Extract the (X, Y) coordinate from the center of the cell holding the provided text.  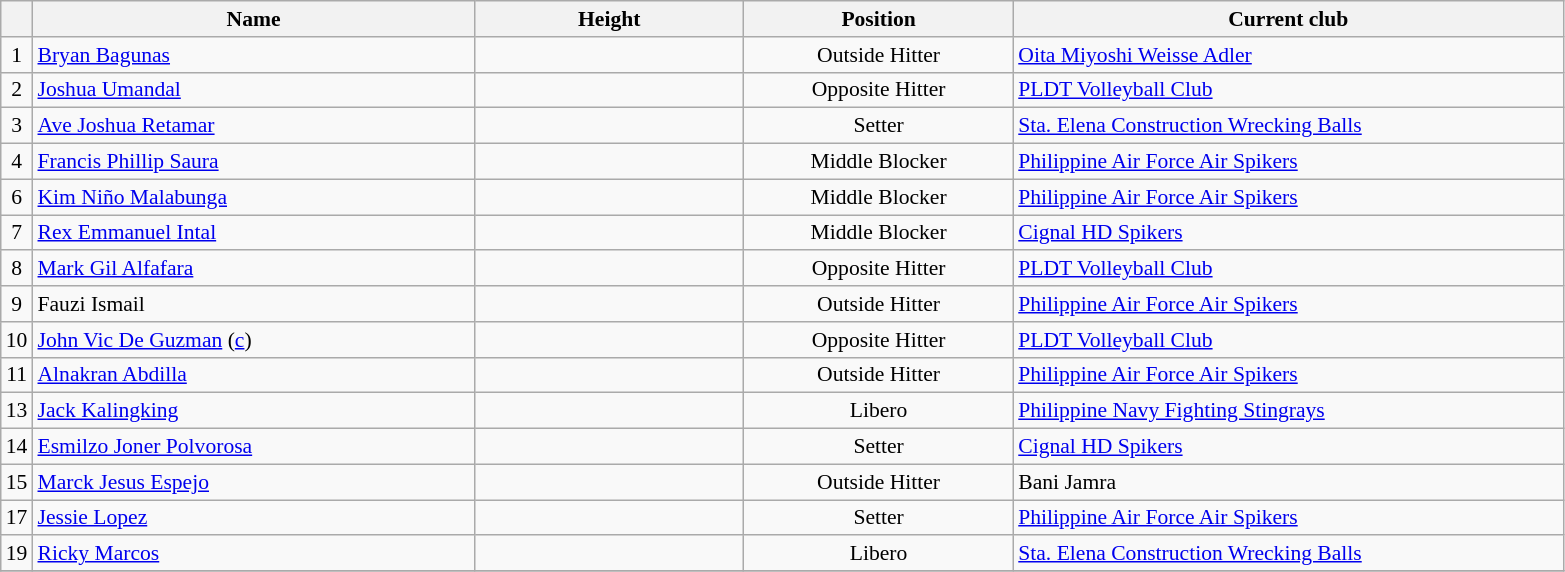
2 (17, 90)
Position (878, 19)
Jack Kalingking (253, 411)
14 (17, 447)
4 (17, 162)
John Vic De Guzman (c) (253, 340)
7 (17, 233)
Marck Jesus Espejo (253, 482)
13 (17, 411)
19 (17, 554)
Ricky Marcos (253, 554)
6 (17, 197)
Kim Niño Malabunga (253, 197)
11 (17, 375)
Joshua Umandal (253, 90)
Francis Phillip Saura (253, 162)
Esmilzo Joner Polvorosa (253, 447)
3 (17, 126)
1 (17, 55)
15 (17, 482)
Ave Joshua Retamar (253, 126)
Philippine Navy Fighting Stingrays (1288, 411)
Oita Miyoshi Weisse Adler (1288, 55)
Name (253, 19)
Jessie Lopez (253, 518)
Alnakran Abdilla (253, 375)
Current club (1288, 19)
Rex Emmanuel Intal (253, 233)
Fauzi Ismail (253, 304)
Bryan Bagunas (253, 55)
Bani Jamra (1288, 482)
Height (610, 19)
10 (17, 340)
Mark Gil Alfafara (253, 269)
17 (17, 518)
9 (17, 304)
8 (17, 269)
